Identify which cell holds the provided text, then report its (x, y) central coordinate. 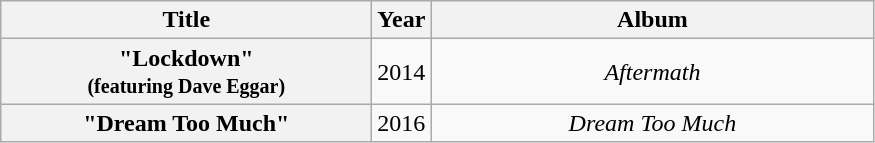
"Dream Too Much" (186, 123)
Album (652, 20)
Title (186, 20)
Aftermath (652, 72)
"Lockdown"(featuring Dave Eggar) (186, 72)
2016 (402, 123)
Dream Too Much (652, 123)
2014 (402, 72)
Year (402, 20)
